Return the [X, Y] coordinate for the center point of the cell that contains the specified text.  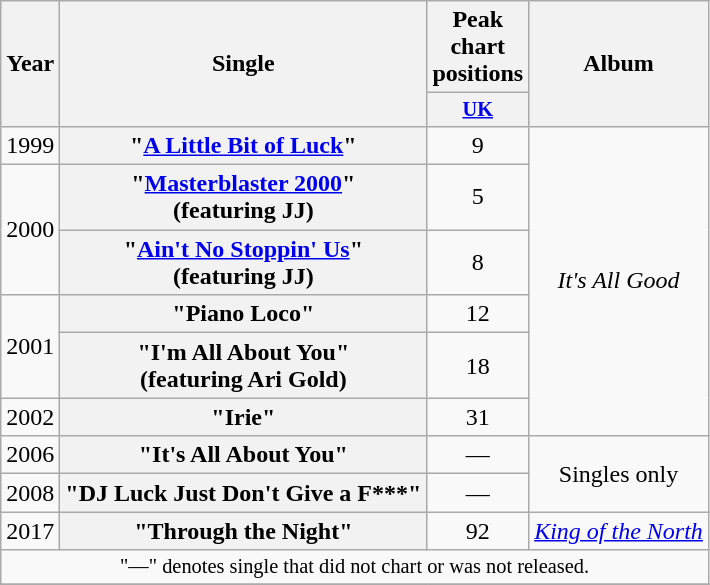
Album [619, 64]
"DJ Luck Just Don't Give a F***" [244, 493]
92 [478, 531]
18 [478, 366]
Peak chart positions [478, 47]
"Ain't No Stoppin' Us"(featuring JJ) [244, 262]
King of the North [619, 531]
2017 [30, 531]
"A Little Bit of Luck" [244, 145]
"Irie" [244, 417]
"Masterblaster 2000"(featuring JJ) [244, 198]
"Piano Loco" [244, 314]
1999 [30, 145]
"—" denotes single that did not chart or was not released. [355, 567]
31 [478, 417]
Singles only [619, 474]
8 [478, 262]
2001 [30, 346]
Single [244, 64]
2000 [30, 230]
12 [478, 314]
"Through the Night" [244, 531]
"It's All About You" [244, 455]
UK [478, 110]
5 [478, 198]
9 [478, 145]
Year [30, 64]
It's All Good [619, 280]
2006 [30, 455]
2008 [30, 493]
"I'm All About You"(featuring Ari Gold) [244, 366]
2002 [30, 417]
